Pinpoint the cell where the given text exists, returning its [x, y] midpoint coordinate. 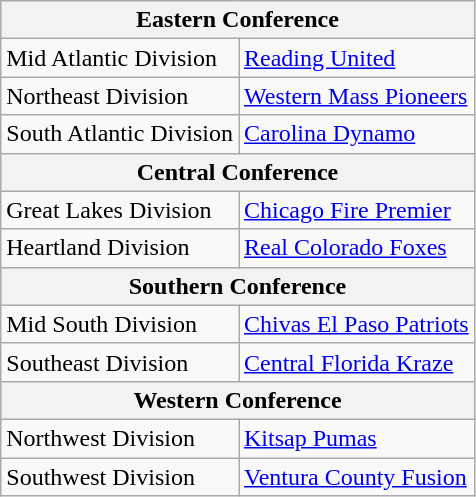
Northeast Division [120, 96]
Central Conference [238, 172]
Chicago Fire Premier [356, 210]
Ventura County Fusion [356, 477]
Central Florida Kraze [356, 362]
Southeast Division [120, 362]
Southern Conference [238, 286]
Reading United [356, 58]
Heartland Division [120, 248]
Kitsap Pumas [356, 438]
Western Mass Pioneers [356, 96]
Mid South Division [120, 324]
Great Lakes Division [120, 210]
Northwest Division [120, 438]
Carolina Dynamo [356, 134]
Eastern Conference [238, 20]
Chivas El Paso Patriots [356, 324]
Southwest Division [120, 477]
Western Conference [238, 400]
Mid Atlantic Division [120, 58]
Real Colorado Foxes [356, 248]
South Atlantic Division [120, 134]
